Return the (X, Y) coordinate for the center point of the cell that contains the specified text.  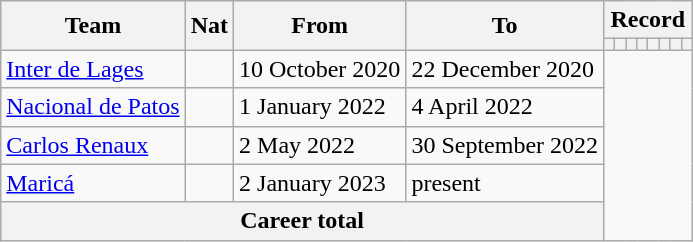
10 October 2020 (320, 69)
Record (648, 20)
Maricá (93, 183)
present (505, 183)
2 May 2022 (320, 145)
Carlos Renaux (93, 145)
4 April 2022 (505, 107)
Nacional de Patos (93, 107)
To (505, 26)
1 January 2022 (320, 107)
Career total (302, 221)
2 January 2023 (320, 183)
Team (93, 26)
Inter de Lages (93, 69)
30 September 2022 (505, 145)
22 December 2020 (505, 69)
From (320, 26)
Nat (209, 26)
